Return the [X, Y] coordinate for the center point of the cell that contains the specified text.  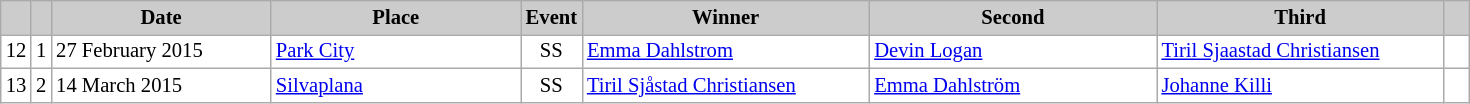
27 February 2015 [161, 51]
Third [1300, 17]
Place [396, 17]
Winner [726, 17]
Event [552, 17]
13 [16, 85]
Second [1012, 17]
Tiril Sjaastad Christiansen [1300, 51]
Emma Dahlström [1012, 85]
Devin Logan [1012, 51]
14 March 2015 [161, 85]
Tiril Sjåstad Christiansen [726, 85]
Emma Dahlstrom [726, 51]
12 [16, 51]
Date [161, 17]
2 [41, 85]
Johanne Killi [1300, 85]
Park City [396, 51]
1 [41, 51]
Silvaplana [396, 85]
